Identify which cell holds the provided text, then report its [X, Y] central coordinate. 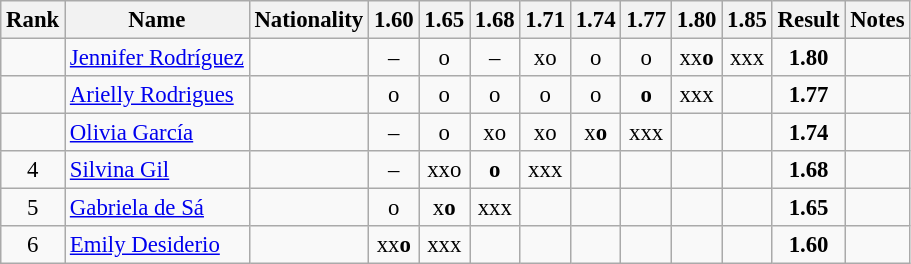
Name [158, 20]
Silvina Gil [158, 170]
1.71 [545, 20]
5 [33, 208]
Rank [33, 20]
Result [808, 20]
Gabriela de Sá [158, 208]
Jennifer Rodríguez [158, 58]
1.85 [747, 20]
6 [33, 245]
Olivia García [158, 133]
Emily Desiderio [158, 245]
4 [33, 170]
Arielly Rodrigues [158, 95]
Nationality [308, 20]
Notes [878, 20]
